Locate the cell with the specified text and output its (X, Y) center coordinate. 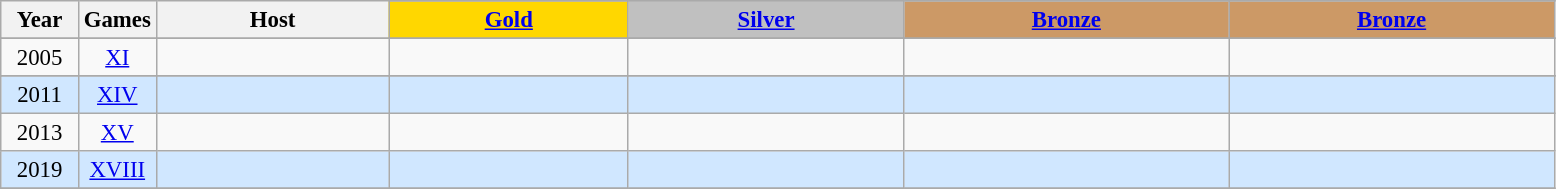
2019 (40, 170)
XIV (117, 95)
XV (117, 133)
XI (117, 58)
Host (272, 20)
Gold (508, 20)
2013 (40, 133)
Games (117, 20)
Silver (766, 20)
2005 (40, 58)
Year (40, 20)
XVIII (117, 170)
2011 (40, 95)
